Determine the (X, Y) coordinate at the center of the cell enclosing the given text.  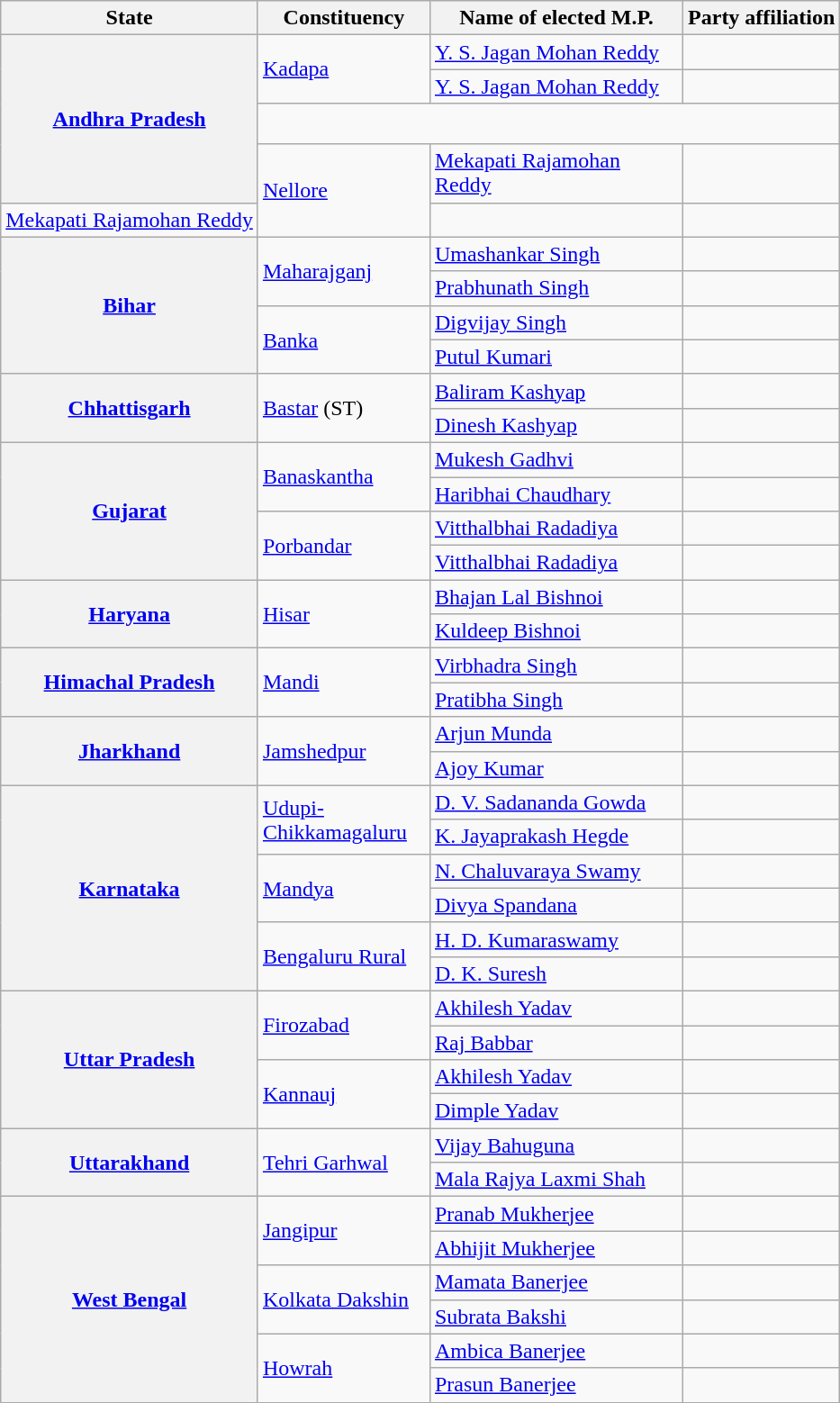
Gujarat (130, 511)
Mandya (344, 888)
Prabhunath Singh (556, 288)
Pratibha Singh (556, 700)
Constituency (344, 18)
Prasun Banerjee (556, 1385)
State (130, 18)
Kannauj (344, 1094)
Jangipur (344, 1231)
Dinesh Kashyap (556, 425)
Haryana (130, 614)
Baliram Kashyap (556, 391)
Kadapa (344, 69)
Digvijay Singh (556, 322)
D. K. Suresh (556, 973)
Nellore (344, 191)
Banka (344, 339)
Divya Spandana (556, 905)
Banaskantha (344, 476)
Mukesh Gadhvi (556, 459)
Bengaluru Rural (344, 956)
N. Chaluvaraya Swamy (556, 871)
Mandi (344, 683)
Mala Rajya Laxmi Shah (556, 1180)
Howrah (344, 1368)
Uttar Pradesh (130, 1059)
Karnataka (130, 888)
Haribhai Chaudhary (556, 494)
Party affiliation (762, 18)
Mamata Banerjee (556, 1282)
Firozabad (344, 1025)
Maharajganj (344, 271)
D. V. Sadananda Gowda (556, 802)
Andhra Pradesh (130, 119)
Udupi-Chikkamagaluru (344, 819)
Umashankar Singh (556, 254)
Name of elected M.P. (556, 18)
Tehri Garhwal (344, 1163)
Raj Babbar (556, 1042)
Vijay Bahuguna (556, 1145)
Kuldeep Bishnoi (556, 631)
Jamshedpur (344, 751)
Bastar (ST) (344, 408)
H. D. Kumaraswamy (556, 939)
Virbhadra Singh (556, 665)
Ambica Banerjee (556, 1351)
Dimple Yadav (556, 1111)
Arjun Munda (556, 734)
Uttarakhand (130, 1163)
Bihar (130, 305)
Abhijit Mukherjee (556, 1248)
Pranab Mukherjee (556, 1214)
Ajoy Kumar (556, 768)
Himachal Pradesh (130, 683)
West Bengal (130, 1299)
Bhajan Lal Bishnoi (556, 597)
Porbandar (344, 546)
Kolkata Dakshin (344, 1299)
Chhattisgarh (130, 408)
Jharkhand (130, 751)
Putul Kumari (556, 357)
Hisar (344, 614)
K. Jayaprakash Hegde (556, 837)
Subrata Bakshi (556, 1317)
